Capture the cell that displays the provided text and extract its [x, y] central coordinate. 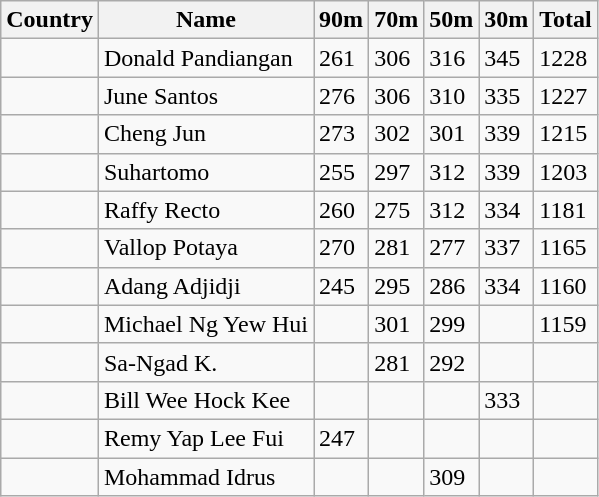
247 [342, 438]
292 [452, 362]
Mohammad Idrus [206, 477]
1215 [566, 134]
Total [566, 20]
Remy Yap Lee Fui [206, 438]
Adang Adjidji [206, 286]
30m [506, 20]
310 [452, 96]
270 [342, 248]
Michael Ng Yew Hui [206, 324]
Suhartomo [206, 172]
1203 [566, 172]
1165 [566, 248]
335 [506, 96]
1160 [566, 286]
1227 [566, 96]
1228 [566, 58]
260 [342, 210]
273 [342, 134]
255 [342, 172]
Country [50, 20]
70m [396, 20]
302 [396, 134]
90m [342, 20]
1181 [566, 210]
333 [506, 400]
295 [396, 286]
Vallop Potaya [206, 248]
277 [452, 248]
286 [452, 286]
275 [396, 210]
1159 [566, 324]
Raffy Recto [206, 210]
Bill Wee Hock Kee [206, 400]
337 [506, 248]
261 [342, 58]
Name [206, 20]
Cheng Jun [206, 134]
245 [342, 286]
309 [452, 477]
Sa-Ngad K. [206, 362]
276 [342, 96]
297 [396, 172]
345 [506, 58]
Donald Pandiangan [206, 58]
299 [452, 324]
50m [452, 20]
316 [452, 58]
June Santos [206, 96]
